Output the (x, y) coordinate of the center of the cell containing the given text.  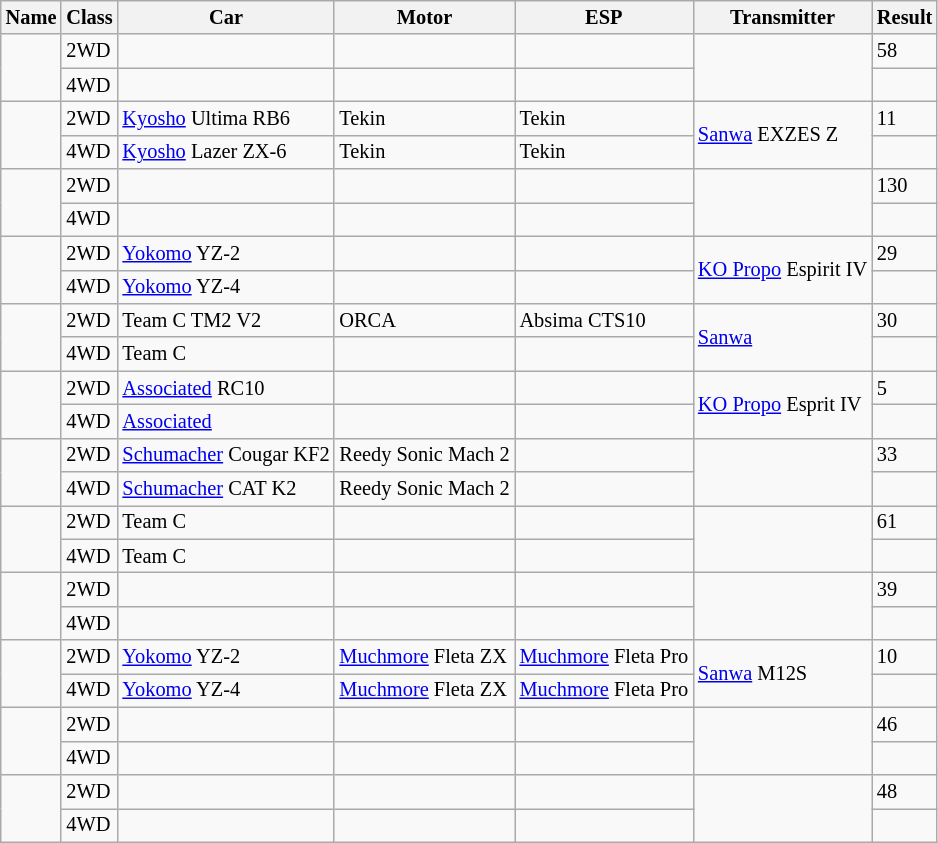
Associated RC10 (226, 388)
KO Propo Espirit IV (782, 270)
Sanwa M12S (782, 674)
58 (904, 51)
11 (904, 118)
33 (904, 455)
ESP (604, 17)
30 (904, 320)
KO Propo Esprit IV (782, 404)
29 (904, 253)
Class (89, 17)
Result (904, 17)
Sanwa (782, 336)
10 (904, 657)
Associated (226, 421)
Motor (424, 17)
48 (904, 791)
Transmitter (782, 17)
5 (904, 388)
Name (32, 17)
Absima CTS10 (604, 320)
ORCA (424, 320)
Sanwa EXZES Z (782, 134)
Car (226, 17)
46 (904, 724)
61 (904, 522)
Schumacher CAT K2 (226, 489)
Kyosho Ultima RB6 (226, 118)
39 (904, 589)
Kyosho Lazer ZX-6 (226, 152)
130 (904, 186)
Schumacher Cougar KF2 (226, 455)
Team C TM2 V2 (226, 320)
